Find where the given text appears and provide that cell's center as (x, y) coordinate. 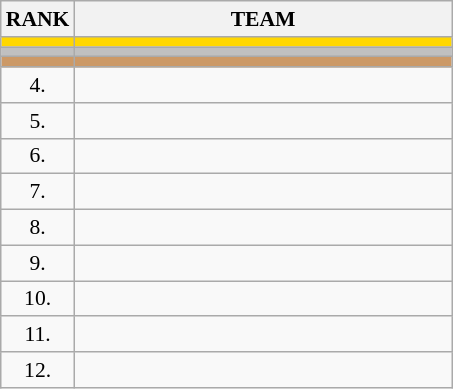
6. (38, 156)
12. (38, 370)
5. (38, 121)
7. (38, 192)
TEAM (262, 19)
RANK (38, 19)
11. (38, 335)
4. (38, 85)
9. (38, 263)
10. (38, 299)
8. (38, 228)
